Identify which cell holds the provided text, then report its [X, Y] central coordinate. 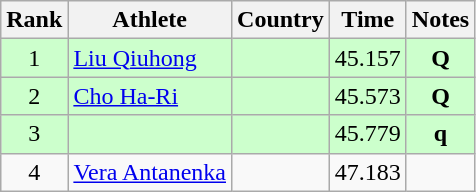
Cho Ha-Ri [150, 96]
Rank [34, 20]
4 [34, 172]
1 [34, 58]
Country [281, 20]
Vera Antanenka [150, 172]
Notes [440, 20]
Athlete [150, 20]
2 [34, 96]
Liu Qiuhong [150, 58]
3 [34, 134]
q [440, 134]
45.573 [368, 96]
47.183 [368, 172]
45.779 [368, 134]
45.157 [368, 58]
Time [368, 20]
